Provide the [x, y] coordinate of the cell's center where the given text is located.  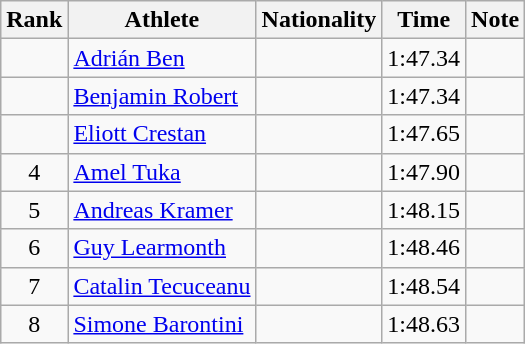
1:47.90 [424, 172]
Eliott Crestan [162, 134]
7 [34, 286]
1:48.15 [424, 210]
1:48.46 [424, 248]
Catalin Tecuceanu [162, 286]
5 [34, 210]
Note [496, 20]
Benjamin Robert [162, 96]
Andreas Kramer [162, 210]
6 [34, 248]
Adrián Ben [162, 58]
1:47.65 [424, 134]
Amel Tuka [162, 172]
Nationality [319, 20]
Time [424, 20]
8 [34, 324]
1:48.54 [424, 286]
Guy Learmonth [162, 248]
4 [34, 172]
Rank [34, 20]
Simone Barontini [162, 324]
1:48.63 [424, 324]
Athlete [162, 20]
